Locate the cell with the specified text and output its [X, Y] center coordinate. 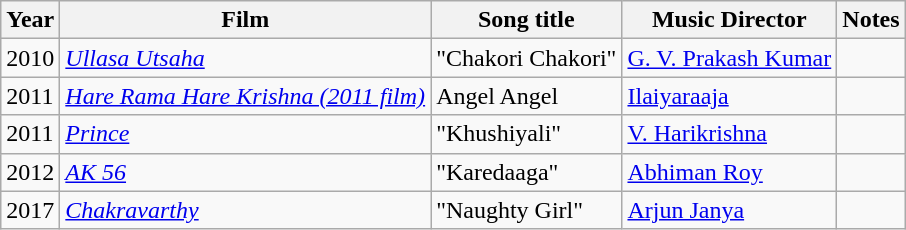
"Khushiyali" [526, 134]
Film [246, 20]
"Chakori Chakori" [526, 58]
Notes [871, 20]
2012 [30, 172]
2010 [30, 58]
Ilaiyaraaja [730, 96]
Arjun Janya [730, 210]
"Naughty Girl" [526, 210]
Music Director [730, 20]
G. V. Prakash Kumar [730, 58]
Hare Rama Hare Krishna (2011 film) [246, 96]
2017 [30, 210]
Year [30, 20]
V. Harikrishna [730, 134]
"Karedaaga" [526, 172]
Angel Angel [526, 96]
AK 56 [246, 172]
Abhiman Roy [730, 172]
Chakravarthy [246, 210]
Ullasa Utsaha [246, 58]
Prince [246, 134]
Song title [526, 20]
